Return [x, y] of the center of cell containing provided text 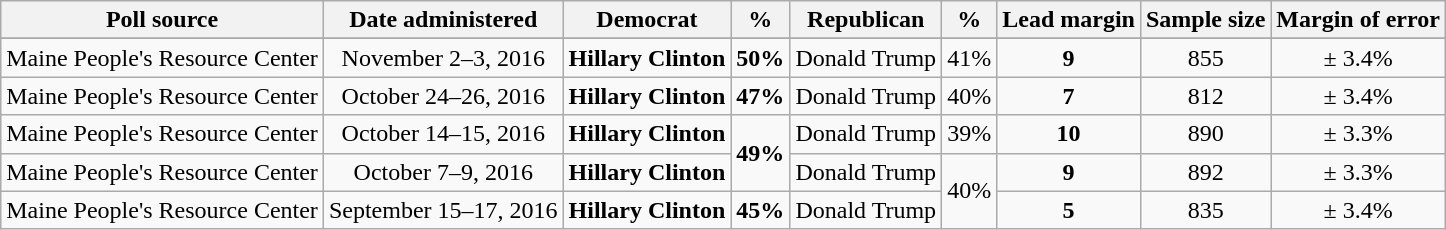
Republican [866, 20]
10 [1069, 134]
812 [1205, 96]
47% [760, 96]
49% [760, 153]
890 [1205, 134]
41% [970, 58]
Democrat [647, 20]
892 [1205, 172]
November 2–3, 2016 [443, 58]
5 [1069, 210]
October 24–26, 2016 [443, 96]
855 [1205, 58]
Lead margin [1069, 20]
7 [1069, 96]
Poll source [162, 20]
39% [970, 134]
Margin of error [1358, 20]
October 14–15, 2016 [443, 134]
September 15–17, 2016 [443, 210]
50% [760, 58]
Sample size [1205, 20]
45% [760, 210]
October 7–9, 2016 [443, 172]
835 [1205, 210]
Date administered [443, 20]
